Search for the cell housing the specified text and yield its [X, Y] center coordinate. 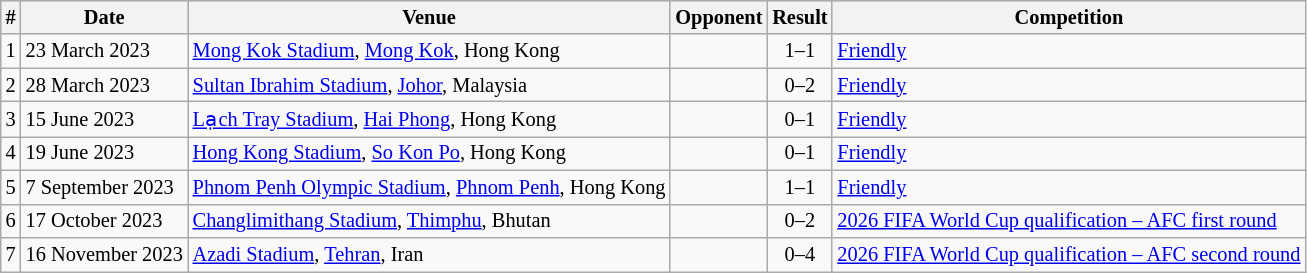
2 [11, 85]
Sultan Ibrahim Stadium, Johor, Malaysia [430, 85]
16 November 2023 [104, 254]
5 [11, 187]
Lạch Tray Stadium, Hai Phong, Hong Kong [430, 118]
Competition [1068, 17]
2026 FIFA World Cup qualification – AFC second round [1068, 254]
1 [11, 51]
Phnom Penh Olympic Stadium, Phnom Penh, Hong Kong [430, 187]
4 [11, 153]
19 June 2023 [104, 153]
0–4 [800, 254]
Result [800, 17]
# [11, 17]
Hong Kong Stadium, So Kon Po, Hong Kong [430, 153]
Opponent [718, 17]
7 [11, 254]
6 [11, 221]
Venue [430, 17]
23 March 2023 [104, 51]
15 June 2023 [104, 118]
28 March 2023 [104, 85]
17 October 2023 [104, 221]
7 September 2023 [104, 187]
Mong Kok Stadium, Mong Kok, Hong Kong [430, 51]
2026 FIFA World Cup qualification – AFC first round [1068, 221]
Date [104, 17]
Azadi Stadium, Tehran, Iran [430, 254]
Changlimithang Stadium, Thimphu, Bhutan [430, 221]
3 [11, 118]
